Scan for the cell matching the given text and deliver its (x, y) coordinate at center. 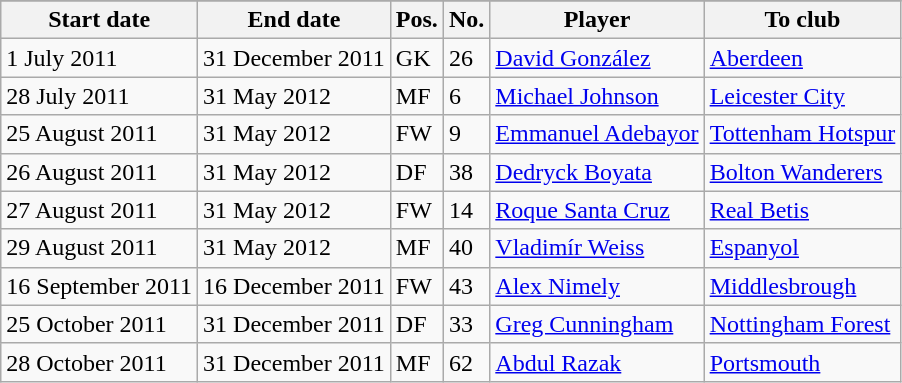
Greg Cunningham (597, 324)
27 August 2011 (100, 210)
Emmanuel Adebayor (597, 134)
26 August 2011 (100, 172)
16 September 2011 (100, 286)
9 (466, 134)
33 (466, 324)
16 December 2011 (294, 286)
Dedryck Boyata (597, 172)
No. (466, 20)
GK (416, 58)
Nottingham Forest (802, 324)
Middlesbrough (802, 286)
Player (597, 20)
Espanyol (802, 248)
28 July 2011 (100, 96)
End date (294, 20)
Vladimír Weiss (597, 248)
25 August 2011 (100, 134)
43 (466, 286)
1 July 2011 (100, 58)
To club (802, 20)
28 October 2011 (100, 362)
29 August 2011 (100, 248)
Aberdeen (802, 58)
David González (597, 58)
Leicester City (802, 96)
25 October 2011 (100, 324)
Portsmouth (802, 362)
Alex Nimely (597, 286)
Roque Santa Cruz (597, 210)
14 (466, 210)
Start date (100, 20)
62 (466, 362)
Abdul Razak (597, 362)
Real Betis (802, 210)
40 (466, 248)
6 (466, 96)
Tottenham Hotspur (802, 134)
Bolton Wanderers (802, 172)
Michael Johnson (597, 96)
38 (466, 172)
26 (466, 58)
Pos. (416, 20)
